Search for the cell housing the specified text and yield its [x, y] center coordinate. 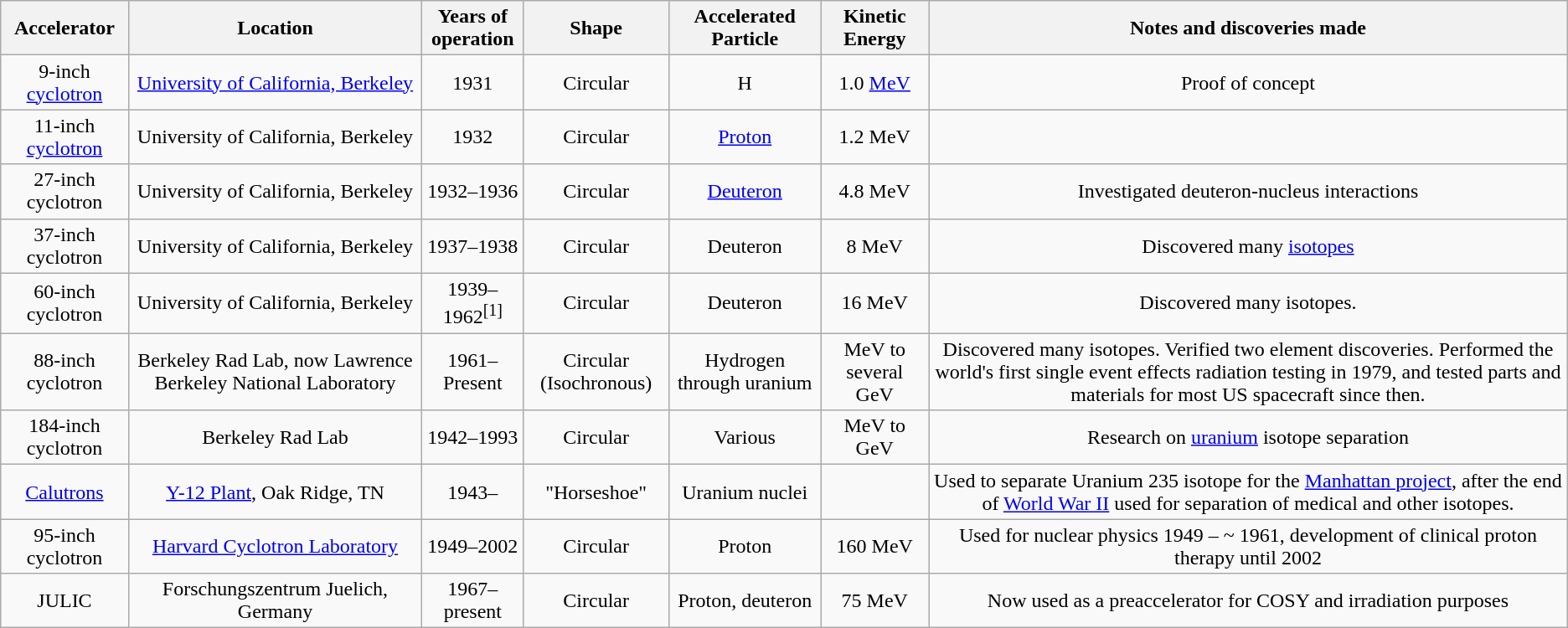
Proof of concept [1248, 82]
184-inch cyclotron [64, 437]
1943– [472, 492]
9-inch cyclotron [64, 82]
60-inch cyclotron [64, 303]
88-inch cyclotron [64, 372]
11-inch cyclotron [64, 137]
27-inch cyclotron [64, 191]
Research on uranium isotope separation [1248, 437]
Forschungszentrum Juelich, Germany [275, 601]
Now used as a preaccelerator for COSY and irradiation purposes [1248, 601]
Harvard Cyclotron Laboratory [275, 546]
16 MeV [874, 303]
1949–2002 [472, 546]
1967–present [472, 601]
JULIC [64, 601]
Shape [596, 28]
1937–1938 [472, 246]
95-inch cyclotron [64, 546]
Various [745, 437]
Discovered many isotopes. [1248, 303]
Investigated deuteron-nucleus interactions [1248, 191]
Discovered many isotopes [1248, 246]
1939–1962[1] [472, 303]
Notes and discoveries made [1248, 28]
4.8 MeV [874, 191]
37-inch cyclotron [64, 246]
Berkeley Rad Lab, now Lawrence Berkeley National Laboratory [275, 372]
Accelerator [64, 28]
160 MeV [874, 546]
1932 [472, 137]
Y-12 Plant, Oak Ridge, TN [275, 492]
Used for nuclear physics 1949 – ~ 1961, development of clinical proton therapy until 2002 [1248, 546]
Uranium nuclei [745, 492]
MeV to GeV [874, 437]
Accelerated Particle [745, 28]
1961–Present [472, 372]
Kinetic Energy [874, 28]
1.2 MeV [874, 137]
H [745, 82]
1942–1993 [472, 437]
75 MeV [874, 601]
"Horseshoe" [596, 492]
Calutrons [64, 492]
MeV to several GeV [874, 372]
Circular (Isochronous) [596, 372]
1932–1936 [472, 191]
Proton, deuteron [745, 601]
Used to separate Uranium 235 isotope for the Manhattan project, after the end of World War II used for separation of medical and other isotopes. [1248, 492]
Berkeley Rad Lab [275, 437]
Years of operation [472, 28]
8 MeV [874, 246]
1.0 MeV [874, 82]
1931 [472, 82]
Location [275, 28]
Hydrogen through uranium [745, 372]
